Determine the [x, y] coordinate at the center of the cell enclosing the given text.  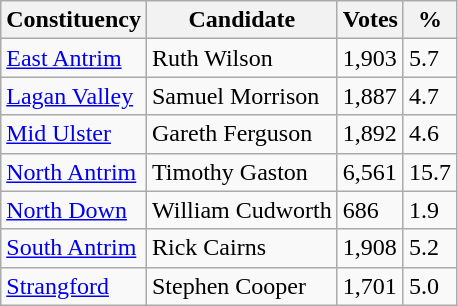
East Antrim [74, 58]
Mid Ulster [74, 134]
Ruth Wilson [242, 58]
4.6 [430, 134]
1,903 [370, 58]
1,908 [370, 248]
North Down [74, 210]
Strangford [74, 286]
Timothy Gaston [242, 172]
5.0 [430, 286]
North Antrim [74, 172]
Candidate [242, 20]
Votes [370, 20]
5.2 [430, 248]
Constituency [74, 20]
1,892 [370, 134]
Lagan Valley [74, 96]
% [430, 20]
5.7 [430, 58]
686 [370, 210]
William Cudworth [242, 210]
15.7 [430, 172]
6,561 [370, 172]
Samuel Morrison [242, 96]
1.9 [430, 210]
Rick Cairns [242, 248]
1,701 [370, 286]
South Antrim [74, 248]
Stephen Cooper [242, 286]
1,887 [370, 96]
Gareth Ferguson [242, 134]
4.7 [430, 96]
